Output the (X, Y) coordinate of the center of the cell containing the given text.  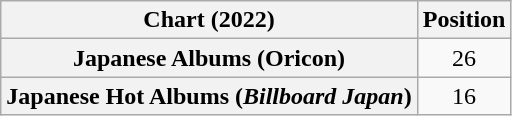
Position (464, 20)
Japanese Albums (Oricon) (209, 58)
Japanese Hot Albums (Billboard Japan) (209, 96)
26 (464, 58)
16 (464, 96)
Chart (2022) (209, 20)
